Detect which cell encompasses the target text, then output its (X, Y) center coordinate. 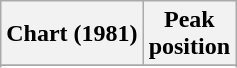
Peakposition (189, 34)
Chart (1981) (72, 34)
